Provide the [X, Y] coordinate of the cell's center where the given text is located.  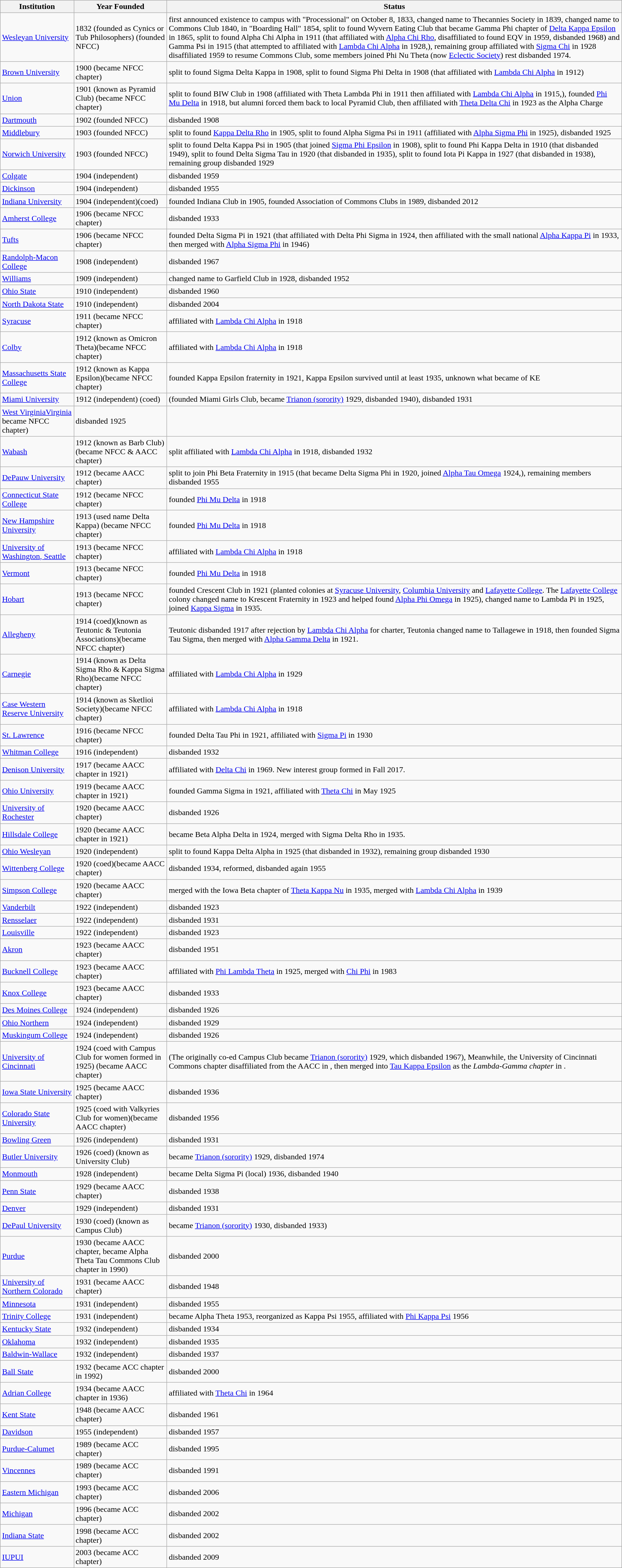
Whitman College [37, 752]
Purdue [37, 1256]
1909 (independent) [120, 279]
Knox College [37, 993]
Allegheny [37, 635]
disbanded 1956 [394, 1118]
merged with the Iowa Beta chapter of Theta Kappa Nu in 1935, merged with Lambda Chi Alpha in 1939 [394, 890]
1912 (known as Barb Club)(became NFCC & AACC chapter) [120, 452]
split to found Kappa Delta Alpha in 1925 (that disbanded in 1932), remaining group disbanded 1930 [394, 851]
Butler University [37, 1157]
DePaul University [37, 1225]
University of Cincinnati [37, 1061]
1912 (known as Omicron Theta)(became NFCC chapter) [120, 347]
1996 (became ACC chapter) [120, 1514]
split to found Kappa Delta Rho in 1905, split to found Alpha Sigma Psi in 1911 (affiliated with Alpha Sigma Phi in 1925), disbanded 1925 [394, 133]
Wittenberg College [37, 869]
Norwich University [37, 154]
Minnesota [37, 1304]
Ohio State [37, 291]
Year Founded [120, 7]
1912 (known as Kappa Epsilon)(became NFCC chapter) [120, 378]
1928 (independent) [120, 1174]
1930 (coed) (known as Campus Club) [120, 1225]
Trinity College [37, 1316]
Massachusetts State College [37, 378]
Louisville [37, 932]
1916 (became NFCC chapter) [120, 735]
Ohio Northern [37, 1023]
Indiana State [37, 1535]
split affiliated with Lambda Chi Alpha in 1918, disbanded 1932 [394, 452]
disbanded 1957 [394, 1432]
(founded Miami Girls Club, became Trianon (sorority) 1929, disbanded 1940), disbanded 1931 [394, 399]
New Hampshire University [37, 525]
DePauw University [37, 478]
Eastern Michigan [37, 1492]
1911 (became NFCC chapter) [120, 321]
became Trianon (sorority) 1930, disbanded 1933) [394, 1225]
1924 (coed with Campus Club for women formed in 1925) (became AACC chapter) [120, 1061]
founded Gamma Sigma in 1921, affiliated with Theta Chi in May 1925 [394, 791]
disbanded 1934, reformed, disbanded again 1955 [394, 869]
Purdue-Calumet [37, 1449]
1914 (coed)(known as Teutonic & Teutonia Associations)(became NFCC chapter) [120, 635]
North Dakota State [37, 304]
founded Indiana Club in 1905, founded Association of Commons Clubs in 1989, disbanded 2012 [394, 201]
disbanded 2004 [394, 304]
Iowa State University [37, 1092]
Amherst College [37, 218]
Syracuse [37, 321]
University of Northern Colorado [37, 1287]
disbanded 1967 [394, 261]
Institution [37, 7]
University of Washington, Seattle [37, 552]
Case Western Reserve University [37, 709]
1929 (became AACC chapter) [120, 1191]
Bucknell College [37, 971]
became Delta Sigma Pi (local) 1936, disbanded 1940 [394, 1174]
Kentucky State [37, 1329]
Union [37, 98]
1920 (independent) [120, 851]
1919 (became AACC chapter in 1921) [120, 791]
Carnegie [37, 674]
Monmouth [37, 1174]
disbanded 2006 [394, 1492]
1920 (became AACC chapter in 1921) [120, 834]
Denver [37, 1208]
Rensselaer [37, 920]
Muskingum College [37, 1035]
affiliated with Phi Lambda Theta in 1925, merged with Chi Phi in 1983 [394, 971]
Ball State [37, 1372]
disbanded 1961 [394, 1415]
1904 (independent)(coed) [120, 201]
1912 (independent) (coed) [120, 399]
1900 (became NFCC chapter) [120, 72]
1925 (coed with Valkyries Club for women)(became AACC chapter) [120, 1118]
affiliated with Delta Chi in 1969. New interest group formed in Fall 2017. [394, 770]
disbanded 1934 [394, 1329]
Ohio University [37, 791]
Status [394, 7]
1917 (became AACC chapter in 1921) [120, 770]
Middlebury [37, 133]
Tufts [37, 240]
Colgate [37, 176]
Dickinson [37, 188]
disbanded 1937 [394, 1354]
1926 (independent) [120, 1140]
Vincennes [37, 1471]
1932 (became ACC chapter in 1992) [120, 1372]
1925 (became AACC chapter) [120, 1092]
disbanded 1959 [394, 176]
Wesleyan University [37, 37]
Hillsdale College [37, 834]
disbanded 2009 [394, 1557]
affiliated with Lambda Chi Alpha in 1929 [394, 674]
West VirginiaVirginia became NFCC chapter) [37, 421]
1914 (known as Sketlioi Society)(became NFCC chapter) [120, 709]
1929 (independent) [120, 1208]
Wabash [37, 452]
Miami University [37, 399]
Simpson College [37, 890]
1948 (became AACC chapter) [120, 1415]
disbanded 1995 [394, 1449]
disbanded 1908 [394, 120]
1926 (coed) (known as University Club) [120, 1157]
Connecticut State College [37, 499]
disbanded 1960 [394, 291]
Adrian College [37, 1393]
Penn State [37, 1191]
2003 (became ACC chapter) [120, 1557]
Williams [37, 279]
University of Rochester [37, 813]
disbanded 1991 [394, 1471]
disbanded 1936 [394, 1092]
Ohio Wesleyan [37, 851]
Michigan [37, 1514]
disbanded 1935 [394, 1342]
Indiana University [37, 201]
1901 (known as Pyramid Club) (became NFCC chapter) [120, 98]
Dartmouth [37, 120]
split to join Phi Beta Fraternity in 1915 (that became Delta Sigma Phi in 1920, joined Alpha Tau Omega 1924,), remaining members disbanded 1955 [394, 478]
Baldwin-Wallace [37, 1354]
Hobart [37, 599]
Des Moines College [37, 1010]
became Alpha Theta 1953, reorganized as Kappa Psi 1955, affiliated with Phi Kappa Psi 1956 [394, 1316]
1955 (independent) [120, 1432]
founded Kappa Epsilon fraternity in 1921, Kappa Epsilon survived until at least 1935, unknown what became of KE [394, 378]
became Beta Alpha Delta in 1924, merged with Sigma Delta Rho in 1935. [394, 834]
changed name to Garfield Club in 1928, disbanded 1952 [394, 279]
1930 (became AACC chapter, became Alpha Theta Tau Commons Club chapter in 1990) [120, 1256]
1934 (became AACC chapter in 1936) [120, 1393]
Vanderbilt [37, 907]
founded Delta Tau Phi in 1921, affiliated with Sigma Pi in 1930 [394, 735]
1998 (became ACC chapter) [120, 1535]
1832 (founded as Cynics or Tub Philosophers) (founded NFCC) [120, 37]
1914 (known as Delta Sigma Rho & Kappa Sigma Rho)(became NFCC chapter) [120, 674]
1912 (became NFCC chapter) [120, 499]
became Trianon (sorority) 1929, disbanded 1974 [394, 1157]
Randolph-Macon College [37, 261]
disbanded 1938 [394, 1191]
disbanded 1951 [394, 950]
disbanded 1925 [120, 421]
Oklahoma [37, 1342]
disbanded 1932 [394, 752]
1912 (became AACC chapter) [120, 478]
Colorado State University [37, 1118]
St. Lawrence [37, 735]
IUPUI [37, 1557]
1902 (founded NFCC) [120, 120]
1913 (used name Delta Kappa) (became NFCC chapter) [120, 525]
1993 (became ACC chapter) [120, 1492]
1931 (became AACC chapter) [120, 1287]
Brown University [37, 72]
1908 (independent) [120, 261]
Colby [37, 347]
Vermont [37, 573]
Bowling Green [37, 1140]
1916 (independent) [120, 752]
Denison University [37, 770]
Akron [37, 950]
Davidson [37, 1432]
disbanded 1929 [394, 1023]
disbanded 1948 [394, 1287]
Kent State [37, 1415]
affiliated with Theta Chi in 1964 [394, 1393]
1920 (coed)(became AACC chapter) [120, 869]
split to found Sigma Delta Kappa in 1908, split to found Sigma Phi Delta in 1908 (that affiliated with Lambda Chi Alpha in 1912) [394, 72]
